Determine the (x, y) coordinate at the center of the cell enclosing the given text.  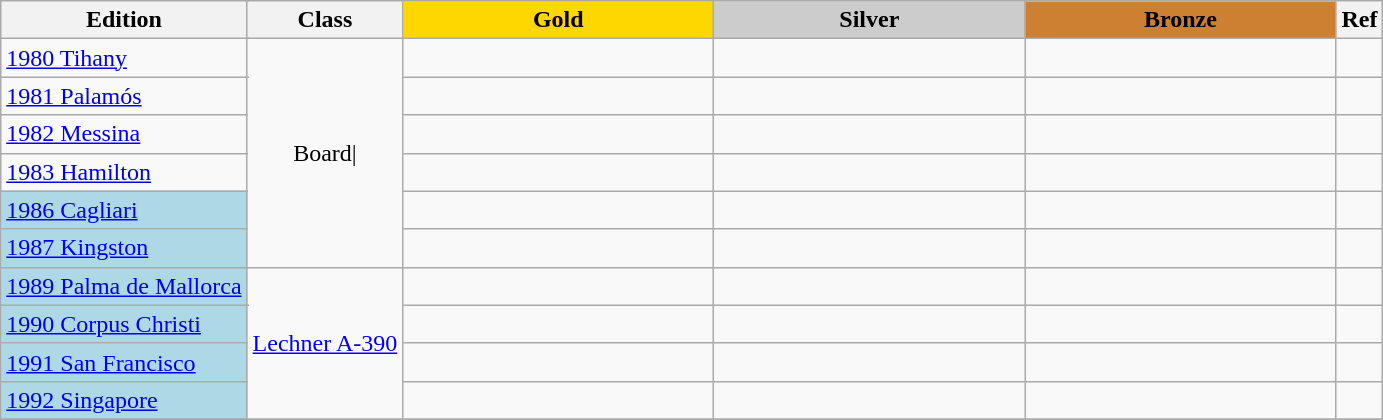
Class (325, 20)
1986 Cagliari (124, 210)
1983 Hamilton (124, 172)
Lechner A-390 (325, 343)
1981 Palamós (124, 96)
Ref (1360, 20)
1991 San Francisco (124, 362)
Gold (558, 20)
1992 Singapore (124, 400)
1989 Palma de Mallorca (124, 286)
1990 Corpus Christi (124, 324)
1980 Tihany (124, 58)
Bronze (1180, 20)
1982 Messina (124, 134)
Edition (124, 20)
1987 Kingston (124, 248)
Silver (870, 20)
Board| (325, 153)
